Output the (X, Y) coordinate of the center of the cell containing the given text.  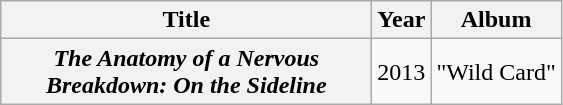
2013 (402, 72)
Title (186, 20)
"Wild Card" (496, 72)
The Anatomy of a Nervous Breakdown: On the Sideline (186, 72)
Album (496, 20)
Year (402, 20)
